Search for the cell housing the specified text and yield its (X, Y) center coordinate. 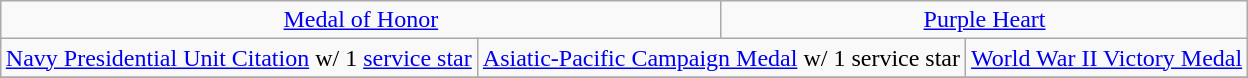
Navy Presidential Unit Citation w/ 1 service star (238, 58)
Asiatic-Pacific Campaign Medal w/ 1 service star (721, 58)
Medal of Honor (360, 20)
World War II Victory Medal (1107, 58)
Purple Heart (984, 20)
